Return the (x, y) coordinate for the center point of the cell that contains the specified text.  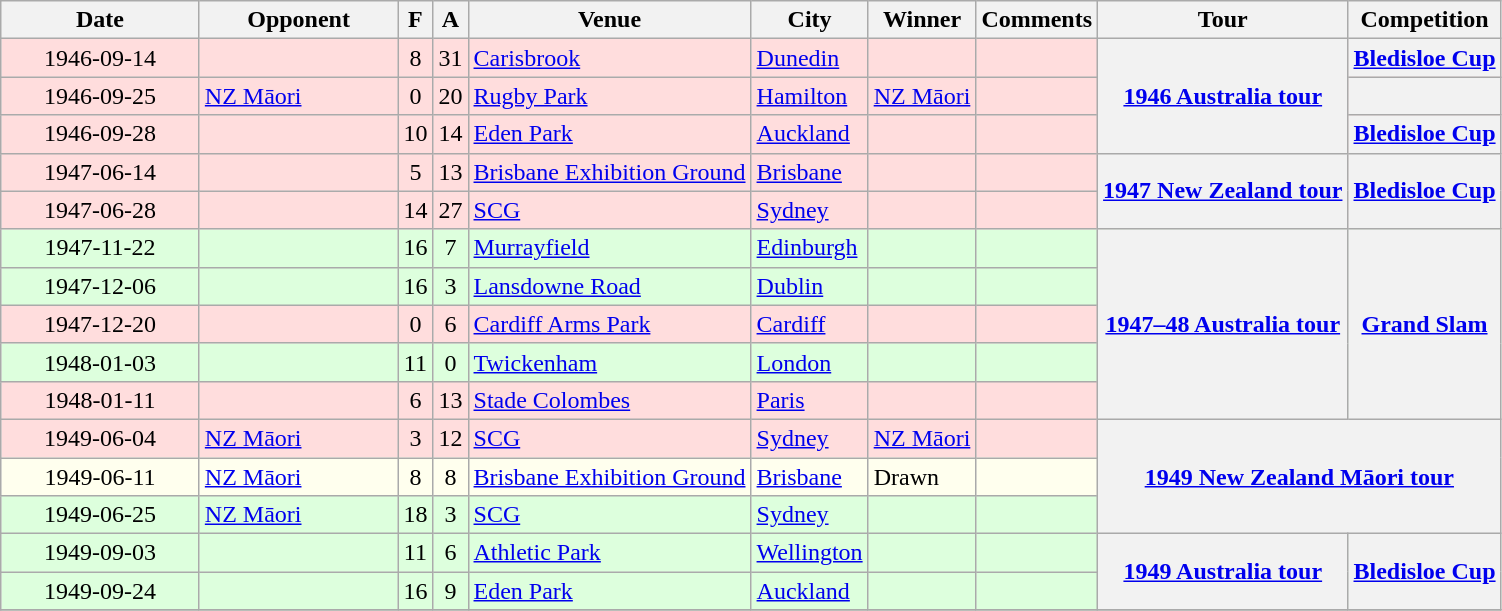
Grand Slam (1424, 324)
Edinburgh (810, 248)
A (450, 20)
1946-09-25 (100, 96)
1946 Australia tour (1223, 96)
Winner (922, 20)
1947-12-20 (100, 324)
Opponent (298, 20)
1947–48 Australia tour (1223, 324)
1946-09-14 (100, 58)
1947-11-22 (100, 248)
1948-01-03 (100, 362)
1947-12-06 (100, 286)
London (810, 362)
18 (416, 515)
1947 New Zealand tour (1223, 191)
Rugby Park (610, 96)
Comments (1037, 20)
Competition (1424, 20)
7 (450, 248)
1949-06-11 (100, 477)
Cardiff (810, 324)
Paris (810, 400)
27 (450, 210)
Hamilton (810, 96)
1946-09-28 (100, 134)
Wellington (810, 553)
20 (450, 96)
10 (416, 134)
1949-06-04 (100, 438)
1947-06-14 (100, 172)
Murrayfield (610, 248)
Lansdowne Road (610, 286)
F (416, 20)
Carisbrook (610, 58)
1949 New Zealand Māori tour (1300, 476)
5 (416, 172)
Tour (1223, 20)
Venue (610, 20)
1947-06-28 (100, 210)
Athletic Park (610, 553)
Cardiff Arms Park (610, 324)
12 (450, 438)
Date (100, 20)
1949-09-24 (100, 591)
1949-06-25 (100, 515)
Twickenham (610, 362)
1949-09-03 (100, 553)
Dublin (810, 286)
Stade Colombes (610, 400)
1949 Australia tour (1223, 572)
City (810, 20)
9 (450, 591)
Dunedin (810, 58)
1948-01-11 (100, 400)
31 (450, 58)
Drawn (922, 477)
